Extract the [x, y] coordinate from the center of the cell holding the provided text.  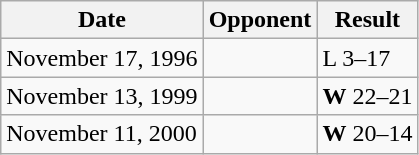
Result [368, 20]
W 22–21 [368, 96]
November 11, 2000 [102, 134]
November 13, 1999 [102, 96]
Opponent [260, 20]
Date [102, 20]
L 3–17 [368, 58]
W 20–14 [368, 134]
November 17, 1996 [102, 58]
